Provide the (X, Y) coordinate of the cell's center where the given text is located.  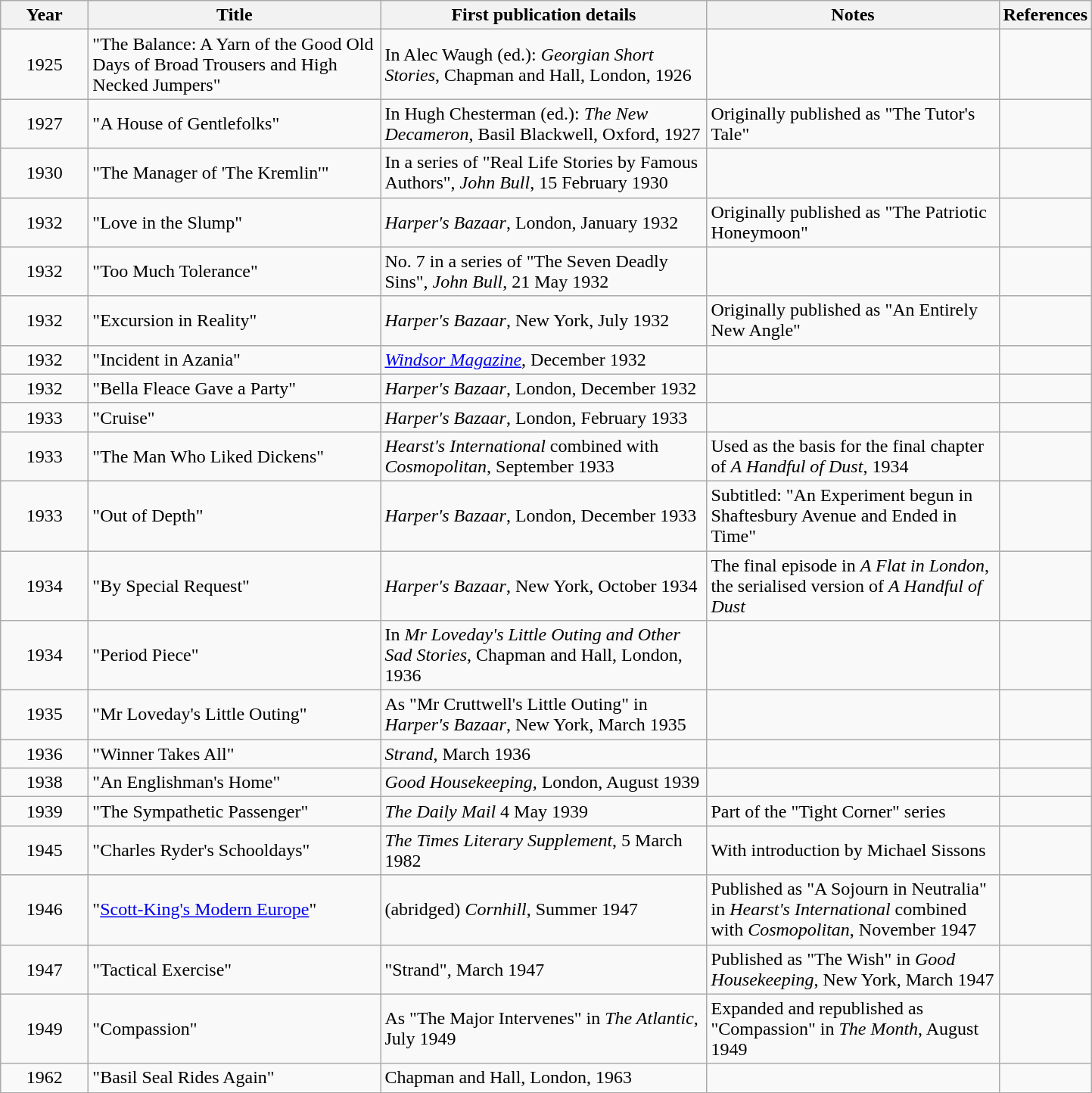
1935 (45, 715)
1945 (45, 851)
Harper's Bazaar, London, December 1933 (543, 515)
Originally published as "The Tutor's Tale" (853, 124)
"Scott-King's Modern Europe" (235, 910)
Notes (853, 15)
Used as the basis for the final chapter of A Handful of Dust, 1934 (853, 456)
"Cruise" (235, 417)
Hearst's International combined with Cosmopolitan, September 1933 (543, 456)
"Charles Ryder's Schooldays" (235, 851)
Part of the "Tight Corner" series (853, 811)
"Winner Takes All" (235, 754)
Windsor Magazine, December 1932 (543, 360)
"Bella Fleace Gave a Party" (235, 388)
"A House of Gentlefolks" (235, 124)
The Daily Mail 4 May 1939 (543, 811)
Expanded and republished as "Compassion" in The Month, August 1949 (853, 1029)
Harper's Bazaar, London, December 1932 (543, 388)
Harper's Bazaar, London, February 1933 (543, 417)
Published as "The Wish" in Good Housekeeping, New York, March 1947 (853, 969)
"The Man Who Liked Dickens" (235, 456)
1927 (45, 124)
With introduction by Michael Sissons (853, 851)
In Mr Loveday's Little Outing and Other Sad Stories, Chapman and Hall, London, 1936 (543, 655)
"Too Much Tolerance" (235, 271)
Title (235, 15)
Strand, March 1936 (543, 754)
1936 (45, 754)
1946 (45, 910)
Chapman and Hall, London, 1963 (543, 1078)
1925 (45, 64)
The final episode in A Flat in London, the serialised version of A Handful of Dust (853, 586)
First publication details (543, 15)
Originally published as "The Patriotic Honeymoon" (853, 223)
References (1046, 15)
Harper's Bazaar, New York, October 1934 (543, 586)
"Basil Seal Rides Again" (235, 1078)
"An Englishman's Home" (235, 783)
"By Special Request" (235, 586)
In a series of "Real Life Stories by Famous Authors", John Bull, 15 February 1930 (543, 173)
1949 (45, 1029)
Harper's Bazaar, New York, July 1932 (543, 321)
1930 (45, 173)
In Hugh Chesterman (ed.): The New Decameron, Basil Blackwell, Oxford, 1927 (543, 124)
Subtitled: "An Experiment begun in Shaftesbury Avenue and Ended in Time" (853, 515)
"The Sympathetic Passenger" (235, 811)
Good Housekeeping, London, August 1939 (543, 783)
In Alec Waugh (ed.): Georgian Short Stories, Chapman and Hall, London, 1926 (543, 64)
1947 (45, 969)
"Love in the Slump" (235, 223)
No. 7 in a series of "The Seven Deadly Sins", John Bull, 21 May 1932 (543, 271)
1938 (45, 783)
Published as "A Sojourn in Neutralia" in Hearst's International combined with Cosmopolitan, November 1947 (853, 910)
The Times Literary Supplement, 5 March 1982 (543, 851)
"Tactical Exercise" (235, 969)
As "The Major Intervenes" in The Atlantic, July 1949 (543, 1029)
"Out of Depth" (235, 515)
"Strand", March 1947 (543, 969)
"The Manager of 'The Kremlin'" (235, 173)
"Incident in Azania" (235, 360)
Harper's Bazaar, London, January 1932 (543, 223)
"The Balance: A Yarn of the Good Old Days of Broad Trousers and High Necked Jumpers" (235, 64)
"Mr Loveday's Little Outing" (235, 715)
1939 (45, 811)
Year (45, 15)
(abridged) Cornhill, Summer 1947 (543, 910)
1962 (45, 1078)
Originally published as "An Entirely New Angle" (853, 321)
"Period Piece" (235, 655)
"Compassion" (235, 1029)
"Excursion in Reality" (235, 321)
As "Mr Cruttwell's Little Outing" in Harper's Bazaar, New York, March 1935 (543, 715)
